For the text-containing cell, return its midpoint in [X, Y] coordinate format. 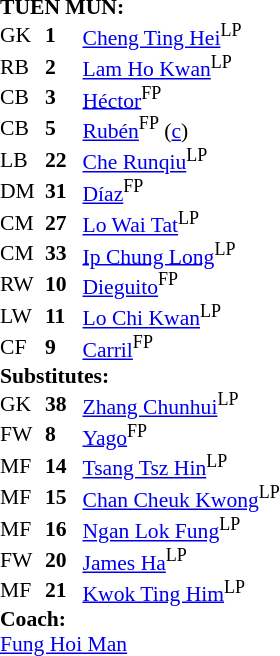
RW [22, 284]
DíazFP [180, 190]
Zhang ChunhuiLP [180, 404]
5 [64, 128]
8 [64, 434]
DieguitoFP [180, 284]
HéctorFP [180, 98]
Ip Chung LongLP [180, 254]
2 [64, 66]
10 [64, 284]
Substitutes: [140, 376]
Che RunqiuLP [180, 160]
15 [64, 498]
14 [64, 466]
Kwok Ting HimLP [180, 590]
11 [64, 316]
3 [64, 98]
38 [64, 404]
Coach: [140, 620]
33 [64, 254]
RB [22, 66]
RubénFP (c) [180, 128]
Tsang Tsz HinLP [180, 466]
Cheng Ting HeiLP [180, 36]
CarrilFP [180, 346]
Lo Wai TatLP [180, 222]
Ngan Lok FungLP [180, 528]
31 [64, 190]
22 [64, 160]
16 [64, 528]
CF [22, 346]
21 [64, 590]
Chan Cheuk KwongLP [180, 498]
YagoFP [180, 434]
Lam Ho KwanLP [180, 66]
James HaLP [180, 560]
27 [64, 222]
LB [22, 160]
LW [22, 316]
1 [64, 36]
DM [22, 190]
9 [64, 346]
20 [64, 560]
Lo Chi KwanLP [180, 316]
